Output the (X, Y) coordinate of the center of the cell containing the given text.  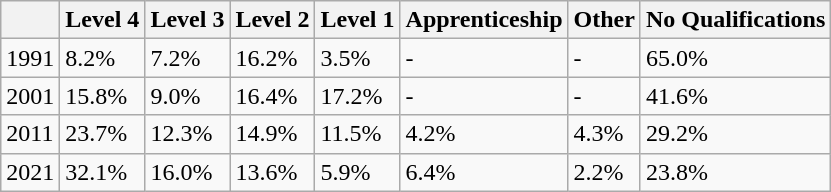
8.2% (102, 58)
2001 (30, 96)
29.2% (735, 134)
4.3% (604, 134)
11.5% (358, 134)
7.2% (188, 58)
2021 (30, 172)
16.0% (188, 172)
5.9% (358, 172)
3.5% (358, 58)
4.2% (484, 134)
Other (604, 20)
13.6% (272, 172)
6.4% (484, 172)
2011 (30, 134)
Level 3 (188, 20)
23.7% (102, 134)
14.9% (272, 134)
12.3% (188, 134)
Level 2 (272, 20)
23.8% (735, 172)
15.8% (102, 96)
1991 (30, 58)
9.0% (188, 96)
No Qualifications (735, 20)
Level 4 (102, 20)
Level 1 (358, 20)
17.2% (358, 96)
32.1% (102, 172)
16.2% (272, 58)
Apprenticeship (484, 20)
2.2% (604, 172)
41.6% (735, 96)
65.0% (735, 58)
16.4% (272, 96)
